Output the (x, y) coordinate of the center of the cell containing the given text.  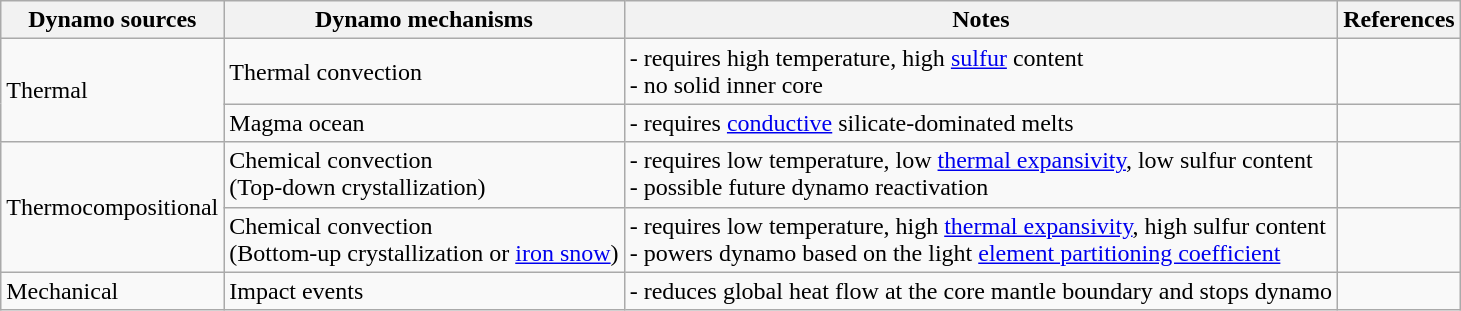
- reduces global heat flow at the core mantle boundary and stops dynamo (981, 291)
Notes (981, 20)
- requires high temperature, high sulfur content- no solid inner core (981, 72)
Magma ocean (424, 123)
Thermal (112, 90)
Thermocompositional (112, 207)
Mechanical (112, 291)
Impact events (424, 291)
Thermal convection (424, 72)
Chemical convection(Bottom-up crystallization or iron snow) (424, 240)
- requires conductive silicate-dominated melts (981, 123)
Dynamo mechanisms (424, 20)
- requires low temperature, low thermal expansivity, low sulfur content- possible future dynamo reactivation (981, 174)
Chemical convection(Top-down crystallization) (424, 174)
References (1400, 20)
- requires low temperature, high thermal expansivity, high sulfur content- powers dynamo based on the light element partitioning coefficient (981, 240)
Dynamo sources (112, 20)
